From the cell containing the given text, extract its center point as [X, Y] coordinate. 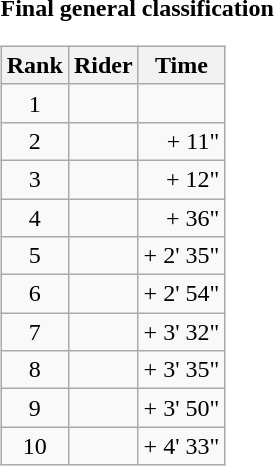
5 [34, 256]
10 [34, 446]
Rider [103, 65]
9 [34, 408]
+ 12" [182, 179]
Time [182, 65]
6 [34, 294]
+ 36" [182, 217]
+ 4' 33" [182, 446]
+ 3' 32" [182, 332]
+ 2' 54" [182, 294]
1 [34, 103]
+ 11" [182, 141]
4 [34, 217]
+ 3' 50" [182, 408]
Rank [34, 65]
8 [34, 370]
7 [34, 332]
3 [34, 179]
2 [34, 141]
+ 2' 35" [182, 256]
+ 3' 35" [182, 370]
